For the text-containing cell, return its midpoint in (x, y) coordinate format. 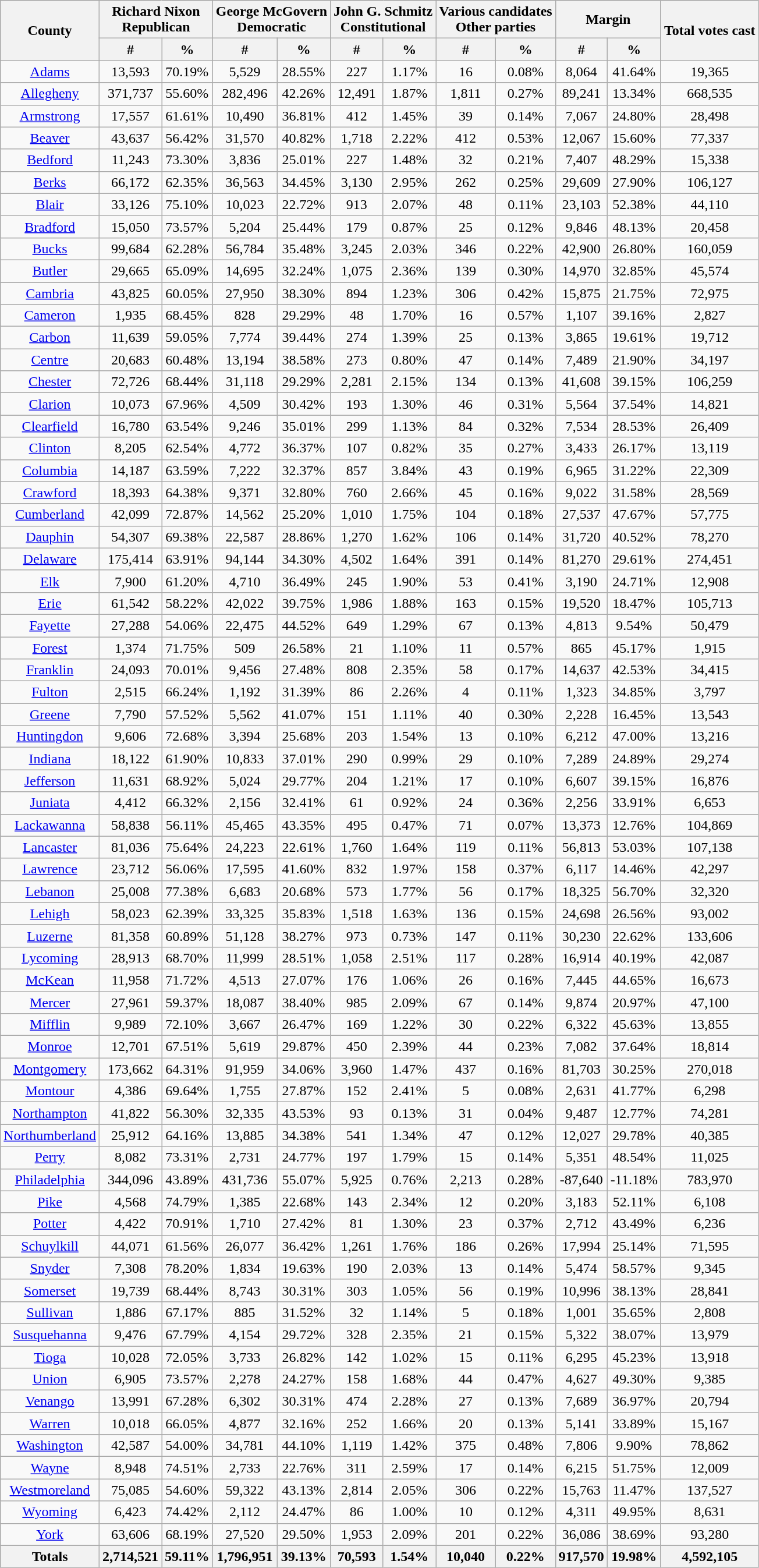
0.87% (410, 226)
12,027 (581, 1135)
760 (357, 493)
37.01% (304, 759)
4,386 (130, 1091)
3,960 (357, 1069)
62.54% (187, 448)
10,996 (581, 1290)
152 (357, 1091)
73.31% (187, 1158)
54.60% (187, 1490)
808 (357, 670)
9,246 (244, 426)
Butler (50, 271)
431,736 (244, 1180)
12.76% (634, 825)
13,373 (581, 825)
56.42% (187, 138)
10,023 (244, 204)
33,325 (244, 914)
33.89% (634, 1424)
311 (357, 1468)
36,086 (581, 1534)
84 (466, 426)
43.89% (187, 1180)
9,385 (710, 1379)
49.95% (634, 1512)
48.13% (634, 226)
74.51% (187, 1468)
245 (357, 581)
2,731 (244, 1158)
190 (357, 1268)
19.61% (634, 338)
3,433 (581, 448)
1.11% (410, 714)
6,236 (710, 1224)
375 (466, 1446)
1,261 (357, 1246)
29.77% (304, 781)
14,637 (581, 670)
21.90% (634, 360)
2,256 (581, 803)
9,476 (130, 1335)
38.69% (634, 1534)
0.25% (525, 182)
107 (357, 448)
262 (466, 182)
169 (357, 1025)
26,409 (710, 426)
48.29% (634, 160)
139 (466, 271)
1.76% (410, 1246)
29.72% (304, 1335)
17,994 (581, 1246)
38.07% (634, 1335)
36.97% (634, 1401)
Wayne (50, 1468)
29.87% (304, 1047)
Cumberland (50, 515)
1,058 (357, 958)
9,606 (130, 737)
43.35% (304, 825)
450 (357, 1047)
34,781 (244, 1446)
26,077 (244, 1246)
2,156 (244, 803)
1.22% (410, 1025)
274,451 (710, 559)
31.58% (634, 493)
0.73% (410, 936)
31.39% (304, 692)
2.26% (410, 692)
Richard NixonRepublican (156, 20)
28.86% (304, 537)
14,970 (581, 271)
14,695 (244, 271)
Total votes cast (710, 30)
865 (581, 648)
33.91% (634, 803)
6,212 (581, 737)
25.01% (304, 160)
173,662 (130, 1069)
1.06% (410, 980)
203 (357, 737)
32.16% (304, 1424)
273 (357, 360)
99,684 (130, 249)
52.11% (634, 1202)
917,570 (581, 1556)
47.67% (634, 515)
30 (466, 1025)
58.22% (187, 603)
42,087 (710, 958)
18,122 (130, 759)
22,309 (710, 470)
81,270 (581, 559)
Venango (50, 1401)
2,278 (244, 1379)
3,245 (357, 249)
56.06% (187, 869)
56.30% (187, 1113)
54.00% (187, 1446)
29,609 (581, 182)
9,846 (581, 226)
1.97% (410, 869)
20.68% (304, 891)
32.85% (634, 271)
252 (357, 1424)
81 (357, 1224)
39 (466, 116)
8,948 (130, 1468)
Blair (50, 204)
19,520 (581, 603)
1,718 (357, 138)
28.51% (304, 958)
6,298 (710, 1091)
75,085 (130, 1490)
5,322 (581, 1335)
163 (466, 603)
61.61% (187, 116)
42,900 (581, 249)
104 (466, 515)
54.06% (187, 625)
13.34% (634, 94)
11,631 (130, 781)
11,999 (244, 958)
541 (357, 1135)
22.61% (304, 847)
Sullivan (50, 1312)
Cameron (50, 316)
37.54% (634, 404)
27,520 (244, 1534)
27.48% (304, 670)
204 (357, 781)
45 (466, 493)
25,008 (130, 891)
Warren (50, 1424)
23 (466, 1224)
66,172 (130, 182)
67.28% (187, 1401)
894 (357, 293)
74.42% (187, 1512)
16.45% (634, 714)
1.79% (410, 1158)
34.06% (304, 1069)
4,513 (244, 980)
1,760 (357, 847)
22.76% (304, 1468)
19,712 (710, 338)
78,862 (710, 1446)
1,796,951 (244, 1556)
34,415 (710, 670)
7,790 (130, 714)
9,874 (581, 1002)
17,595 (244, 869)
16,780 (130, 426)
43.13% (304, 1490)
42.26% (304, 94)
8,743 (244, 1290)
30.42% (304, 404)
20 (466, 1424)
29.61% (634, 559)
9.54% (634, 625)
29.78% (634, 1135)
14,821 (710, 404)
60.48% (187, 360)
2.51% (410, 958)
28,841 (710, 1290)
44.10% (304, 1446)
Potter (50, 1224)
5,024 (244, 781)
1.45% (410, 116)
5,564 (581, 404)
Franklin (50, 670)
6,215 (581, 1468)
Lancaster (50, 847)
1.66% (410, 1424)
39.44% (304, 338)
3,130 (357, 182)
24.71% (634, 581)
26.80% (634, 249)
Various candidatesOther parties (496, 20)
Columbia (50, 470)
3,183 (581, 1202)
7,489 (581, 360)
2.59% (410, 1468)
58 (466, 670)
27.42% (304, 1224)
104,869 (710, 825)
0.99% (410, 759)
1.63% (410, 914)
44,110 (710, 204)
35.01% (304, 426)
9,989 (130, 1025)
34.38% (304, 1135)
346 (466, 249)
56,813 (581, 847)
20.97% (634, 1002)
20,683 (130, 360)
7,407 (581, 160)
36.49% (304, 581)
106,127 (710, 182)
5,925 (357, 1180)
39.16% (634, 316)
1,075 (357, 271)
45,574 (710, 271)
175,414 (130, 559)
81,703 (581, 1069)
0.26% (525, 1246)
44,071 (130, 1246)
Chester (50, 382)
2.05% (410, 1490)
Lawrence (50, 869)
Allegheny (50, 94)
Mifflin (50, 1025)
63.54% (187, 426)
County (50, 30)
5,474 (581, 1268)
67.96% (187, 404)
42,297 (710, 869)
13,885 (244, 1135)
28,913 (130, 958)
11,243 (130, 160)
3,733 (244, 1357)
13,119 (710, 448)
37.64% (634, 1047)
81,036 (130, 847)
60.89% (187, 936)
57.52% (187, 714)
72.05% (187, 1357)
136 (466, 914)
-87,640 (581, 1180)
1.42% (410, 1446)
Wyoming (50, 1512)
6,607 (581, 781)
2,112 (244, 1512)
26 (466, 980)
18.47% (634, 603)
47.00% (634, 737)
Juniata (50, 803)
1.29% (410, 625)
2,714,521 (130, 1556)
24 (466, 803)
1,834 (244, 1268)
31,720 (581, 537)
75.10% (187, 204)
19.98% (634, 1556)
36.37% (304, 448)
Crawford (50, 493)
10,490 (244, 116)
36.42% (304, 1246)
1.34% (410, 1135)
73.30% (187, 160)
1.14% (410, 1312)
885 (244, 1312)
3,667 (244, 1025)
7,222 (244, 470)
2.95% (410, 182)
53 (466, 581)
1,107 (581, 316)
Montour (50, 1091)
41.60% (304, 869)
6,423 (130, 1512)
7,308 (130, 1268)
0.76% (410, 1180)
6,965 (581, 470)
32,335 (244, 1113)
56.11% (187, 825)
68.92% (187, 781)
1,192 (244, 692)
7,289 (581, 759)
Centre (50, 360)
59,322 (244, 1490)
106 (466, 537)
70.91% (187, 1224)
1,986 (357, 603)
27.90% (634, 182)
133,606 (710, 936)
3,797 (710, 692)
66.05% (187, 1424)
24.80% (634, 116)
8,205 (130, 448)
282,496 (244, 94)
29 (466, 759)
13,194 (244, 360)
60.05% (187, 293)
Totals (50, 1556)
1,886 (130, 1312)
14,562 (244, 515)
Beaver (50, 138)
43 (466, 470)
9,456 (244, 670)
6,117 (581, 869)
18,087 (244, 1002)
1,518 (357, 914)
1,385 (244, 1202)
Susquehanna (50, 1335)
38.30% (304, 293)
1.00% (410, 1512)
43,637 (130, 138)
93 (357, 1113)
62.39% (187, 914)
0.80% (410, 360)
24,698 (581, 914)
32.37% (304, 470)
64.38% (187, 493)
Indiana (50, 759)
Union (50, 1379)
24.77% (304, 1158)
58,838 (130, 825)
1,323 (581, 692)
32.24% (304, 271)
Lebanon (50, 891)
Northumberland (50, 1135)
Jefferson (50, 781)
27.87% (304, 1091)
22.62% (634, 936)
43.53% (304, 1113)
64.31% (187, 1069)
18,814 (710, 1047)
1.48% (410, 160)
22.72% (304, 204)
0.36% (525, 803)
75.64% (187, 847)
147 (466, 936)
28,569 (710, 493)
70,593 (357, 1556)
41.77% (634, 1091)
19,739 (130, 1290)
53.03% (634, 847)
40.52% (634, 537)
10,833 (244, 759)
0.48% (525, 1446)
179 (357, 226)
59.37% (187, 1002)
6,905 (130, 1379)
1,811 (466, 94)
15,050 (130, 226)
Clarion (50, 404)
45.63% (634, 1025)
24.47% (304, 1512)
1.39% (410, 338)
77.38% (187, 891)
41,608 (581, 382)
81,358 (130, 936)
31 (466, 1113)
38.40% (304, 1002)
3,190 (581, 581)
57,775 (710, 515)
78,270 (710, 537)
44.52% (304, 625)
35.83% (304, 914)
Margin (608, 20)
69.38% (187, 537)
26.17% (634, 448)
16,673 (710, 980)
24.27% (304, 1379)
35.48% (304, 249)
Bradford (50, 226)
913 (357, 204)
1,755 (244, 1091)
71.75% (187, 648)
2,228 (581, 714)
Cambria (50, 293)
371,737 (130, 94)
4,422 (130, 1224)
93,002 (710, 914)
0.20% (525, 1202)
Somerset (50, 1290)
61.20% (187, 581)
24,093 (130, 670)
72,975 (710, 293)
25.68% (304, 737)
68.19% (187, 1534)
41.07% (304, 714)
1,270 (357, 537)
2,515 (130, 692)
6,108 (710, 1202)
201 (466, 1534)
31,570 (244, 138)
23,103 (581, 204)
303 (357, 1290)
63.59% (187, 470)
4,627 (581, 1379)
13,543 (710, 714)
74,281 (710, 1113)
John G. SchmitzConstitutional (383, 20)
28.53% (634, 426)
62.28% (187, 249)
134 (466, 382)
10,028 (130, 1357)
5,351 (581, 1158)
160,059 (710, 249)
2.41% (410, 1091)
34.45% (304, 182)
1.87% (410, 94)
17,557 (130, 116)
35 (466, 448)
9.90% (634, 1446)
61.90% (187, 759)
41,822 (130, 1113)
27,288 (130, 625)
1.13% (410, 426)
2.28% (410, 1401)
0.07% (525, 825)
33,126 (130, 204)
72.10% (187, 1025)
2.07% (410, 204)
1.02% (410, 1357)
9,022 (581, 493)
45.23% (634, 1357)
12,491 (357, 94)
11,025 (710, 1158)
Huntingdon (50, 737)
77,337 (710, 138)
10,040 (466, 1556)
Carbon (50, 338)
58.57% (634, 1268)
45.17% (634, 648)
27.07% (304, 980)
McKean (50, 980)
Fayette (50, 625)
142 (357, 1357)
474 (357, 1401)
Mercer (50, 1002)
9,371 (244, 493)
143 (357, 1202)
105,713 (710, 603)
1.88% (410, 603)
4,311 (581, 1512)
0.04% (525, 1113)
56,784 (244, 249)
857 (357, 470)
4,502 (357, 559)
22.68% (304, 1202)
186 (466, 1246)
32,320 (710, 891)
4,412 (130, 803)
4,813 (581, 625)
50,479 (710, 625)
91,959 (244, 1069)
5,562 (244, 714)
Fulton (50, 692)
Forest (50, 648)
68.70% (187, 958)
4,568 (130, 1202)
6,653 (710, 803)
22,475 (244, 625)
7,067 (581, 116)
42,022 (244, 603)
6,683 (244, 891)
8,064 (581, 72)
8,082 (130, 1158)
2.66% (410, 493)
1.10% (410, 648)
0.32% (525, 426)
1.75% (410, 515)
14,187 (130, 470)
12.77% (634, 1113)
12,908 (710, 581)
4 (466, 692)
985 (357, 1002)
119 (466, 847)
0.92% (410, 803)
43.49% (634, 1224)
1.77% (410, 891)
Snyder (50, 1268)
42,587 (130, 1446)
13,991 (130, 1401)
York (50, 1534)
51.75% (634, 1468)
56.70% (634, 891)
49.30% (634, 1379)
71,595 (710, 1246)
63,606 (130, 1534)
Adams (50, 72)
1,953 (357, 1534)
1.21% (410, 781)
25.20% (304, 515)
7,445 (581, 980)
67.17% (187, 1312)
38.27% (304, 936)
495 (357, 825)
12,701 (130, 1047)
27,950 (244, 293)
1,935 (130, 316)
34.85% (634, 692)
5,141 (581, 1424)
27 (466, 1401)
15,338 (710, 160)
12,067 (581, 138)
29,274 (710, 759)
2,281 (357, 382)
70.01% (187, 670)
93,280 (710, 1534)
55.60% (187, 94)
14.46% (634, 869)
Greene (50, 714)
24,223 (244, 847)
10 (466, 1512)
Northampton (50, 1113)
Bedford (50, 160)
2.39% (410, 1047)
117 (466, 958)
30.25% (634, 1069)
2,808 (710, 1312)
0.31% (525, 404)
2,712 (581, 1224)
4,772 (244, 448)
0.23% (525, 1047)
Luzerne (50, 936)
51,128 (244, 936)
40,385 (710, 1135)
13,979 (710, 1335)
1.62% (410, 537)
27,961 (130, 1002)
21.75% (634, 293)
72,726 (130, 382)
38.58% (304, 360)
61,542 (130, 603)
4,710 (244, 581)
Lycoming (50, 958)
3,394 (244, 737)
7,082 (581, 1047)
0.42% (525, 293)
299 (357, 426)
25.44% (304, 226)
26.56% (634, 914)
107,138 (710, 847)
Dauphin (50, 537)
34,197 (710, 360)
15,875 (581, 293)
1,119 (357, 1446)
62.35% (187, 182)
65.09% (187, 271)
2,827 (710, 316)
15,167 (710, 1424)
59.05% (187, 338)
4,877 (244, 1424)
12,009 (710, 1468)
10,073 (130, 404)
7,900 (130, 581)
Clearfield (50, 426)
2.22% (410, 138)
31.22% (634, 470)
40.19% (634, 958)
Erie (50, 603)
45,465 (244, 825)
4,509 (244, 404)
47,100 (710, 1002)
36,563 (244, 182)
26.58% (304, 648)
29,665 (130, 271)
Philadelphia (50, 1180)
36.81% (304, 116)
25,912 (130, 1135)
151 (357, 714)
61 (357, 803)
509 (244, 648)
48.54% (634, 1158)
649 (357, 625)
67.51% (187, 1047)
39.13% (304, 1556)
27,537 (581, 515)
11,639 (130, 338)
32.80% (304, 493)
6,322 (581, 1025)
0.82% (410, 448)
64.16% (187, 1135)
68.45% (187, 316)
18,325 (581, 891)
9,345 (710, 1268)
31,118 (244, 382)
193 (357, 404)
328 (357, 1335)
344,096 (130, 1180)
437 (466, 1069)
1,710 (244, 1224)
828 (244, 316)
6,295 (581, 1357)
-11.18% (634, 1180)
Schuylkill (50, 1246)
7,806 (581, 1446)
72.68% (187, 737)
40.82% (304, 138)
46 (466, 404)
28.55% (304, 72)
42,099 (130, 515)
Lehigh (50, 914)
25.14% (634, 1246)
Westmoreland (50, 1490)
Elk (50, 581)
34.30% (304, 559)
5,204 (244, 226)
2,213 (466, 1180)
1.17% (410, 72)
29.50% (304, 1534)
106,259 (710, 382)
28,498 (710, 116)
7,534 (581, 426)
32.41% (304, 803)
7,774 (244, 338)
1.23% (410, 293)
Washington (50, 1446)
9,487 (581, 1113)
89,241 (581, 94)
58,023 (130, 914)
Pike (50, 1202)
26.82% (304, 1357)
5,619 (244, 1047)
2.34% (410, 1202)
20,794 (710, 1401)
52.38% (634, 204)
94,144 (244, 559)
12 (466, 1202)
66.32% (187, 803)
59.11% (187, 1556)
270,018 (710, 1069)
Monroe (50, 1047)
Delaware (50, 559)
1,010 (357, 515)
2,631 (581, 1091)
39.75% (304, 603)
197 (357, 1158)
573 (357, 891)
70.19% (187, 72)
13,918 (710, 1357)
15,763 (581, 1490)
13,216 (710, 737)
55.07% (304, 1180)
Perry (50, 1158)
3.84% (410, 470)
13,593 (130, 72)
71 (466, 825)
783,970 (710, 1180)
1,915 (710, 648)
Berks (50, 182)
23,712 (130, 869)
Clinton (50, 448)
19,365 (710, 72)
43,825 (130, 293)
30,230 (581, 936)
George McGovernDemocratic (271, 20)
973 (357, 936)
8,631 (710, 1512)
Montgomery (50, 1069)
2.15% (410, 382)
1,374 (130, 648)
0.41% (525, 581)
74.79% (187, 1202)
40 (466, 714)
44.65% (634, 980)
176 (357, 980)
61.56% (187, 1246)
31.52% (304, 1312)
78.20% (187, 1268)
11,958 (130, 980)
42.53% (634, 670)
391 (466, 559)
Lackawanna (50, 825)
10,018 (130, 1424)
11.47% (634, 1490)
137,527 (710, 1490)
1.90% (410, 581)
1.47% (410, 1069)
16,914 (581, 958)
69.64% (187, 1091)
66.24% (187, 692)
3,836 (244, 160)
7,689 (581, 1401)
19.63% (304, 1268)
13,855 (710, 1025)
Tioga (50, 1357)
5,529 (244, 72)
1,001 (581, 1312)
15.60% (634, 138)
18,393 (130, 493)
4,592,105 (710, 1556)
0.53% (525, 138)
1.05% (410, 1290)
4,154 (244, 1335)
1.70% (410, 316)
63.91% (187, 559)
668,535 (710, 94)
6,302 (244, 1401)
24.89% (634, 759)
3,865 (581, 338)
832 (357, 869)
72.87% (187, 515)
16,876 (710, 781)
71.72% (187, 980)
20,458 (710, 226)
26.47% (304, 1025)
2,814 (357, 1490)
2,733 (244, 1468)
Armstrong (50, 116)
290 (357, 759)
Bucks (50, 249)
35.65% (634, 1312)
38.13% (634, 1290)
0.21% (525, 160)
274 (357, 338)
11 (466, 648)
41.64% (634, 72)
67.79% (187, 1335)
22,587 (244, 537)
2.36% (410, 271)
54,307 (130, 537)
1.68% (410, 1379)
